Capture the cell that displays the provided text and extract its (X, Y) central coordinate. 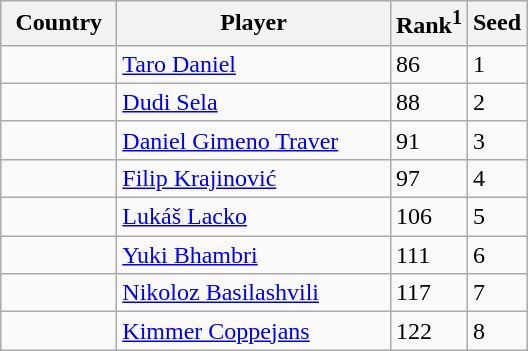
3 (496, 140)
8 (496, 331)
88 (428, 102)
Country (59, 24)
Taro Daniel (254, 64)
Filip Krajinović (254, 178)
Daniel Gimeno Traver (254, 140)
91 (428, 140)
Nikoloz Basilashvili (254, 293)
Yuki Bhambri (254, 255)
Rank1 (428, 24)
97 (428, 178)
106 (428, 217)
6 (496, 255)
Seed (496, 24)
5 (496, 217)
Player (254, 24)
4 (496, 178)
86 (428, 64)
Dudi Sela (254, 102)
2 (496, 102)
122 (428, 331)
1 (496, 64)
7 (496, 293)
Lukáš Lacko (254, 217)
117 (428, 293)
111 (428, 255)
Kimmer Coppejans (254, 331)
